Scan for the cell matching the given text and deliver its [x, y] coordinate at center. 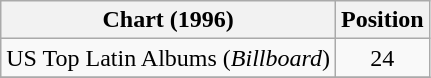
Position [382, 20]
US Top Latin Albums (Billboard) [168, 58]
Chart (1996) [168, 20]
24 [382, 58]
